Extract the (x, y) coordinate from the center of the cell holding the provided text.  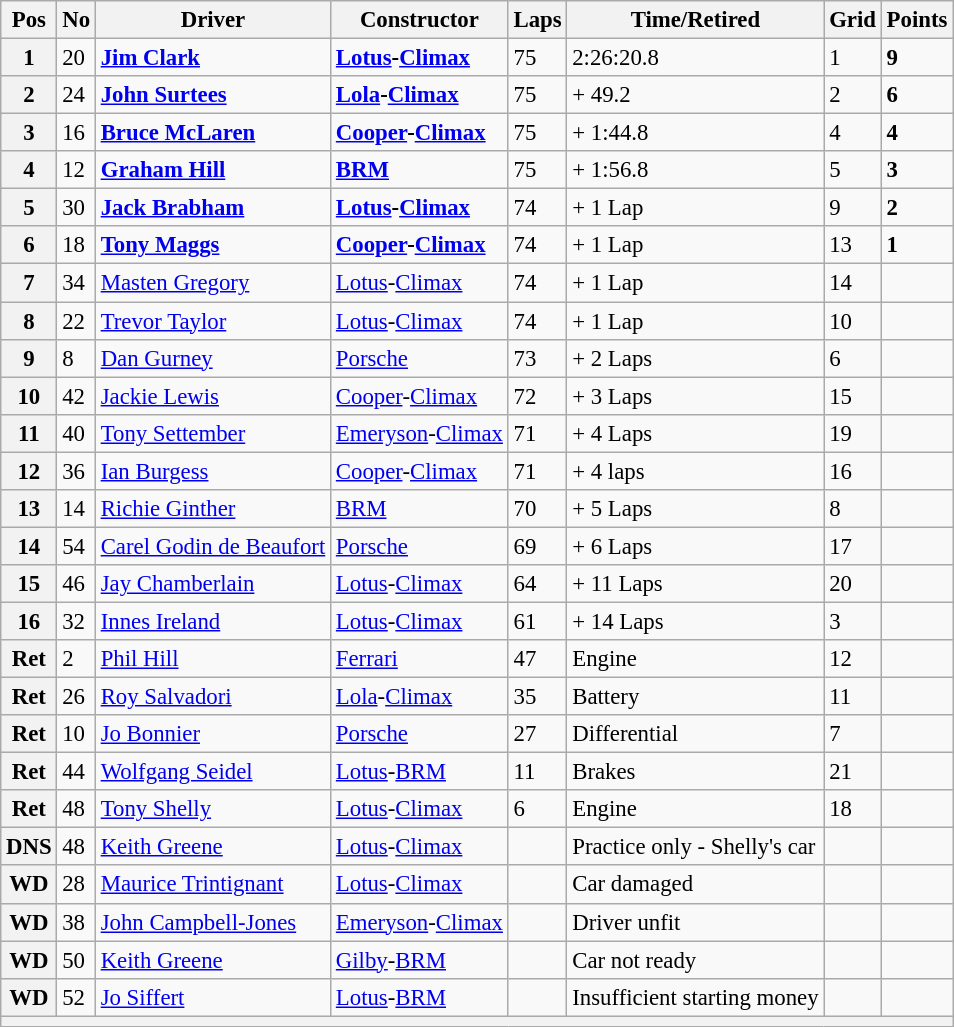
32 (76, 621)
John Surtees (212, 95)
50 (76, 960)
70 (538, 509)
+ 1:56.8 (696, 170)
Dan Gurney (212, 358)
38 (76, 922)
Masten Gregory (212, 283)
30 (76, 208)
+ 49.2 (696, 95)
73 (538, 358)
27 (538, 734)
17 (852, 546)
Tony Shelly (212, 809)
Battery (696, 697)
Constructor (420, 20)
47 (538, 659)
Jack Brabham (212, 208)
Bruce McLaren (212, 133)
Jo Siffert (212, 997)
Maurice Trintignant (212, 885)
+ 11 Laps (696, 584)
+ 6 Laps (696, 546)
64 (538, 584)
Differential (696, 734)
+ 3 Laps (696, 396)
26 (76, 697)
54 (76, 546)
36 (76, 471)
40 (76, 433)
Carel Godin de Beaufort (212, 546)
+ 14 Laps (696, 621)
Grid (852, 20)
Phil Hill (212, 659)
Jo Bonnier (212, 734)
35 (538, 697)
19 (852, 433)
24 (76, 95)
Jim Clark (212, 58)
44 (76, 772)
Insufficient starting money (696, 997)
2:26:20.8 (696, 58)
Time/Retired (696, 20)
Graham Hill (212, 170)
Ferrari (420, 659)
Tony Maggs (212, 245)
69 (538, 546)
+ 5 Laps (696, 509)
46 (76, 584)
Ian Burgess (212, 471)
DNS (29, 847)
Car not ready (696, 960)
Roy Salvadori (212, 697)
52 (76, 997)
Innes Ireland (212, 621)
22 (76, 321)
72 (538, 396)
Practice only - Shelly's car (696, 847)
Gilby-BRM (420, 960)
+ 4 Laps (696, 433)
No (76, 20)
Laps (538, 20)
John Campbell-Jones (212, 922)
Brakes (696, 772)
Richie Ginther (212, 509)
21 (852, 772)
Tony Settember (212, 433)
Pos (29, 20)
+ 2 Laps (696, 358)
Car damaged (696, 885)
28 (76, 885)
Jay Chamberlain (212, 584)
Driver unfit (696, 922)
+ 1:44.8 (696, 133)
42 (76, 396)
Trevor Taylor (212, 321)
Wolfgang Seidel (212, 772)
Driver (212, 20)
+ 4 laps (696, 471)
Jackie Lewis (212, 396)
61 (538, 621)
34 (76, 283)
Points (916, 20)
